Find where the given text appears and provide that cell's center as [X, Y] coordinate. 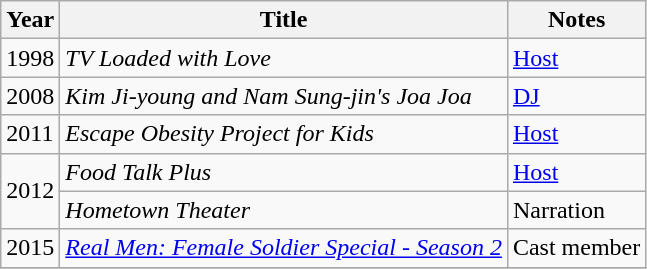
2008 [30, 96]
Notes [576, 20]
DJ [576, 96]
Year [30, 20]
Escape Obesity Project for Kids [284, 134]
Food Talk Plus [284, 172]
2012 [30, 191]
Real Men: Female Soldier Special - Season 2 [284, 248]
Kim Ji-young and Nam Sung-jin's Joa Joa [284, 96]
1998 [30, 58]
TV Loaded with Love [284, 58]
Hometown Theater [284, 210]
Narration [576, 210]
Title [284, 20]
2011 [30, 134]
2015 [30, 248]
Cast member [576, 248]
